Return [X, Y] of the center of cell containing provided text 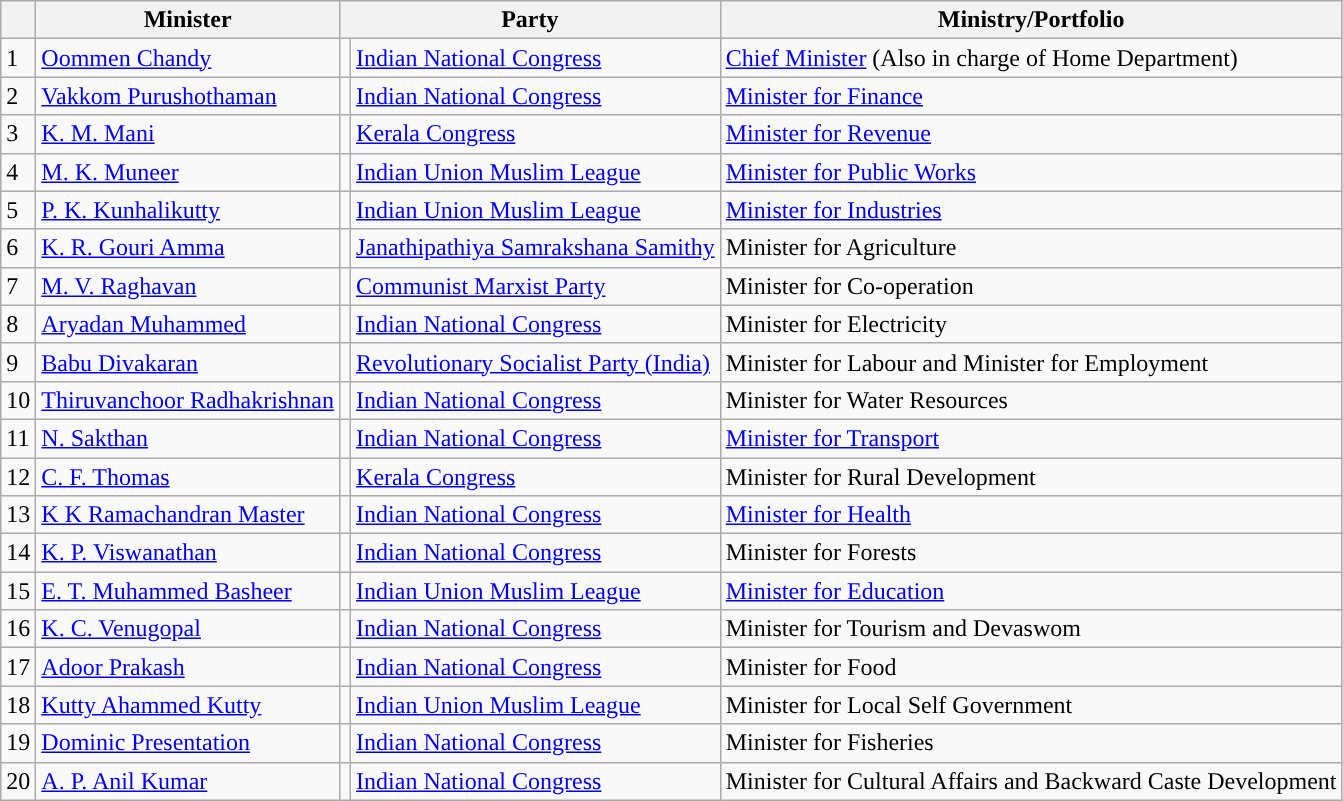
Minister [188, 20]
Minister for Cultural Affairs and Backward Caste Development [1031, 781]
Vakkom Purushothaman [188, 96]
K K Ramachandran Master [188, 515]
2 [18, 96]
Oommen Chandy [188, 58]
Communist Marxist Party [536, 286]
Dominic Presentation [188, 743]
16 [18, 629]
7 [18, 286]
Minister for Transport [1031, 438]
4 [18, 172]
15 [18, 591]
Janathipathiya Samrakshana Samithy [536, 248]
19 [18, 743]
12 [18, 477]
Minister for Fisheries [1031, 743]
Minister for Labour and Minister for Employment [1031, 362]
Aryadan Muhammed [188, 324]
18 [18, 705]
K. C. Venugopal [188, 629]
M. K. Muneer [188, 172]
M. V. Raghavan [188, 286]
Minister for Food [1031, 667]
Minister for Public Works [1031, 172]
Thiruvanchoor Radhakrishnan [188, 400]
Minister for Agriculture [1031, 248]
C. F. Thomas [188, 477]
Kutty Ahammed Kutty [188, 705]
Party [530, 20]
Minister for Electricity [1031, 324]
13 [18, 515]
1 [18, 58]
6 [18, 248]
8 [18, 324]
E. T. Muhammed Basheer [188, 591]
11 [18, 438]
N. Sakthan [188, 438]
Minister for Tourism and Devaswom [1031, 629]
Minister for Forests [1031, 553]
20 [18, 781]
Minister for Finance [1031, 96]
Minister for Local Self Government [1031, 705]
Revolutionary Socialist Party (India) [536, 362]
A. P. Anil Kumar [188, 781]
9 [18, 362]
5 [18, 210]
Minister for Revenue [1031, 134]
Minister for Industries [1031, 210]
Minister for Water Resources [1031, 400]
17 [18, 667]
3 [18, 134]
P. K. Kunhalikutty [188, 210]
Adoor Prakash [188, 667]
Minister for Health [1031, 515]
10 [18, 400]
K. P. Viswanathan [188, 553]
Chief Minister (Also in charge of Home Department) [1031, 58]
Ministry/Portfolio [1031, 20]
Minister for Education [1031, 591]
K. R. Gouri Amma [188, 248]
K. M. Mani [188, 134]
Minister for Rural Development [1031, 477]
Babu Divakaran [188, 362]
14 [18, 553]
Minister for Co-operation [1031, 286]
